Identify which cell holds the provided text, then report its [x, y] central coordinate. 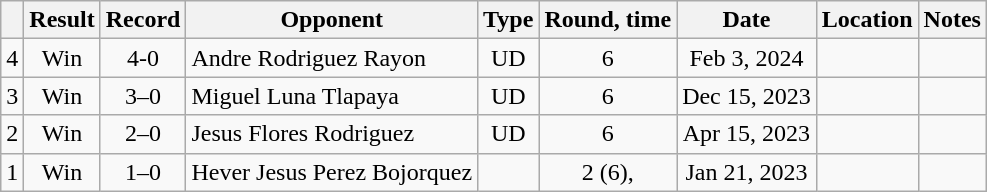
Dec 15, 2023 [747, 96]
Miguel Luna Tlapaya [332, 96]
2–0 [143, 134]
Location [867, 20]
3 [12, 96]
Apr 15, 2023 [747, 134]
Andre Rodriguez Rayon [332, 58]
Jan 21, 2023 [747, 172]
Notes [952, 20]
2 [12, 134]
Date [747, 20]
1 [12, 172]
Opponent [332, 20]
2 (6), [608, 172]
Hever Jesus Perez Bojorquez [332, 172]
Record [143, 20]
Feb 3, 2024 [747, 58]
Jesus Flores Rodriguez [332, 134]
3–0 [143, 96]
Result [62, 20]
Type [508, 20]
4-0 [143, 58]
Round, time [608, 20]
4 [12, 58]
1–0 [143, 172]
